Provide the (x, y) coordinate of the cell's center where the given text is located.  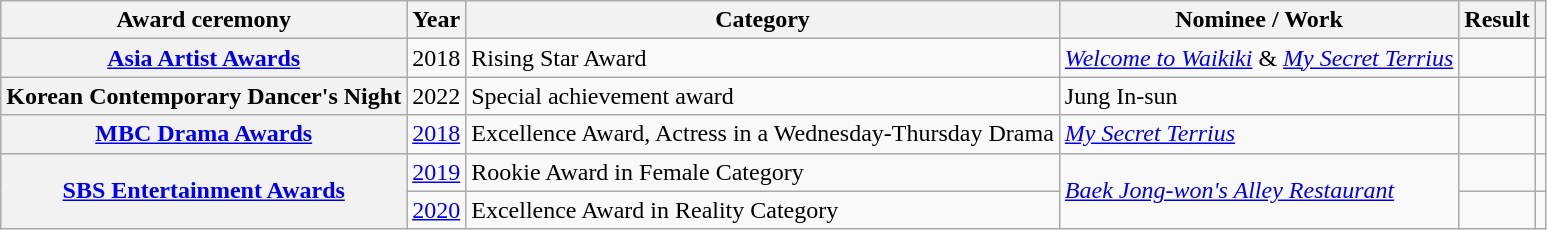
Excellence Award, Actress in a Wednesday-Thursday Drama (763, 134)
2020 (436, 210)
Special achievement award (763, 96)
MBC Drama Awards (204, 134)
Asia Artist Awards (204, 58)
Korean Contemporary Dancer's Night (204, 96)
Result (1497, 20)
Jung In-sun (1258, 96)
Excellence Award in Reality Category (763, 210)
2022 (436, 96)
Category (763, 20)
Award ceremony (204, 20)
Year (436, 20)
My Secret Terrius (1258, 134)
Rising Star Award (763, 58)
Rookie Award in Female Category (763, 172)
SBS Entertainment Awards (204, 191)
Baek Jong-won's Alley Restaurant (1258, 191)
Welcome to Waikiki & My Secret Terrius (1258, 58)
Nominee / Work (1258, 20)
2019 (436, 172)
